Provide the [X, Y] coordinate of the cell's center where the given text is located.  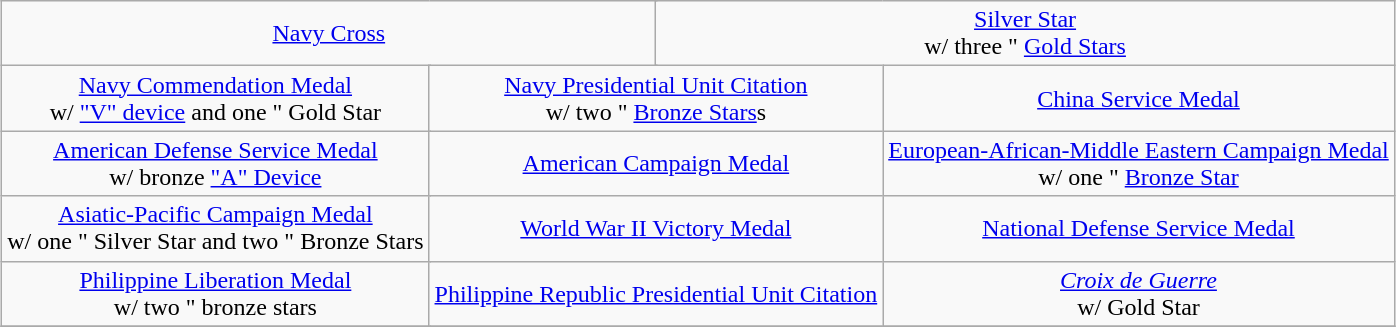
American Defense Service Medalw/ bronze "A" Device [216, 164]
Croix de Guerrew/ Gold Star [1139, 294]
Navy Presidential Unit Citationw/ two " Bronze Starss [656, 98]
American Campaign Medal [656, 164]
Silver Starw/ three " Gold Stars [1025, 34]
Navy Commendation Medalw/ "V" device and one " Gold Star [216, 98]
Asiatic-Pacific Campaign Medalw/ one " Silver Star and two " Bronze Stars [216, 228]
Philippine Republic Presidential Unit Citation [656, 294]
Philippine Liberation Medalw/ two " bronze stars [216, 294]
China Service Medal [1139, 98]
European-African-Middle Eastern Campaign Medalw/ one " Bronze Star [1139, 164]
National Defense Service Medal [1139, 228]
World War II Victory Medal [656, 228]
Navy Cross [329, 34]
